Output the [X, Y] coordinate of the center of the cell containing the given text.  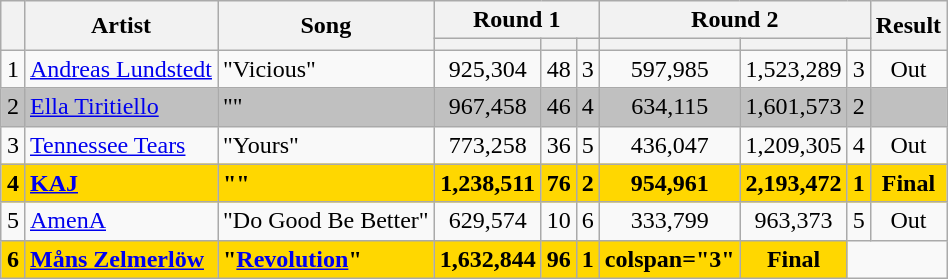
436,047 [670, 145]
954,961 [670, 183]
1,523,289 [794, 69]
634,115 [670, 107]
"Yours" [326, 145]
Result [908, 26]
1,601,573 [794, 107]
967,458 [488, 107]
Tennessee Tears [120, 145]
1,209,305 [794, 145]
10 [558, 221]
629,574 [488, 221]
963,373 [794, 221]
48 [558, 69]
Artist [120, 26]
"Revolution" [326, 259]
333,799 [670, 221]
KAJ [120, 183]
36 [558, 145]
773,258 [488, 145]
46 [558, 107]
925,304 [488, 69]
AmenA [120, 221]
Song [326, 26]
"Vicious" [326, 69]
597,985 [670, 69]
Andreas Lundstedt [120, 69]
colspan="3" [670, 259]
1,238,511 [488, 183]
Round 1 [516, 20]
Round 2 [734, 20]
1,632,844 [488, 259]
Ella Tiritiello [120, 107]
96 [558, 259]
76 [558, 183]
2,193,472 [794, 183]
"Do Good Be Better" [326, 221]
Måns Zelmerlöw [120, 259]
